From the cell containing the given text, extract its center point as [x, y] coordinate. 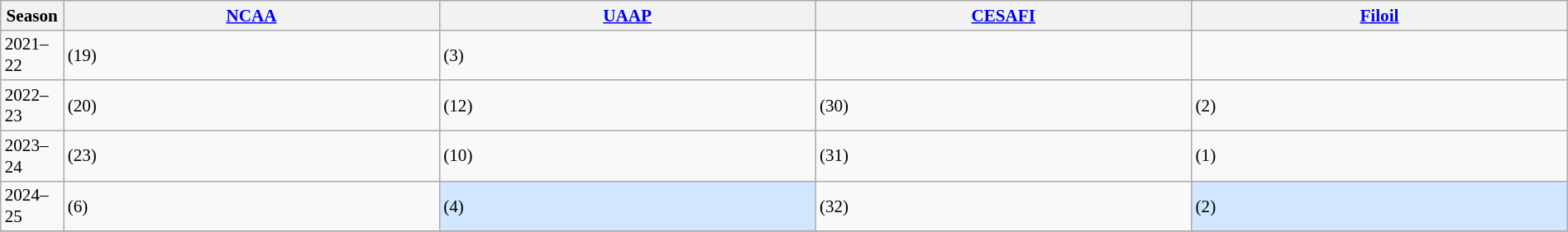
(6) [251, 206]
2022–23 [32, 106]
(19) [251, 54]
(3) [627, 54]
(12) [627, 106]
(32) [1004, 206]
2021–22 [32, 54]
(30) [1004, 106]
NCAA [251, 15]
(1) [1379, 155]
(31) [1004, 155]
Season [32, 15]
2023–24 [32, 155]
2024–25 [32, 206]
(4) [627, 206]
(20) [251, 106]
Filoil [1379, 15]
UAAP [627, 15]
CESAFI [1004, 15]
(10) [627, 155]
(23) [251, 155]
